Determine the [X, Y] coordinate at the center of the cell enclosing the given text.  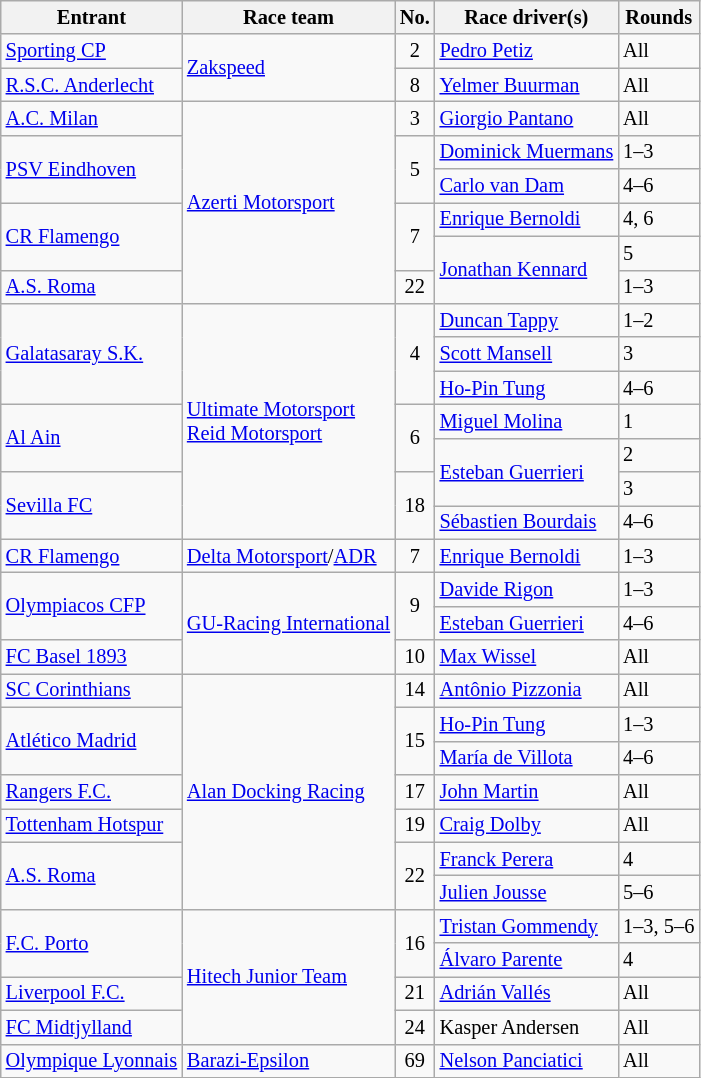
18 [415, 506]
6 [415, 438]
5–6 [658, 892]
4, 6 [658, 219]
15 [415, 740]
Atlético Madrid [92, 740]
Pedro Petiz [527, 51]
17 [415, 791]
No. [415, 17]
1–2 [658, 320]
19 [415, 825]
Rounds [658, 17]
Ultimate Motorsport Reid Motorsport [288, 421]
Alan Docking Racing [288, 791]
Azerti Motorsport [288, 202]
Barazi-Epsilon [288, 1061]
24 [415, 1027]
16 [415, 942]
Delta Motorsport/ADR [288, 556]
Sébastien Bourdais [527, 522]
María de Villota [527, 758]
1–3, 5–6 [658, 926]
Rangers F.C. [92, 791]
Entrant [92, 17]
Sevilla FC [92, 506]
Álvaro Parente [527, 960]
Tristan Gommendy [527, 926]
1 [658, 421]
Tottenham Hotspur [92, 825]
Dominick Muermans [527, 152]
Adrián Vallés [527, 993]
14 [415, 690]
21 [415, 993]
Race driver(s) [527, 17]
Antônio Pizzonia [527, 690]
Miguel Molina [527, 421]
8 [415, 85]
John Martin [527, 791]
Nelson Panciatici [527, 1061]
Scott Mansell [527, 354]
Max Wissel [527, 657]
PSV Eindhoven [92, 168]
SC Corinthians [92, 690]
Race team [288, 17]
Giorgio Pantano [527, 118]
9 [415, 606]
Kasper Andersen [527, 1027]
GU-Racing International [288, 622]
Zakspeed [288, 68]
R.S.C. Anderlecht [92, 85]
69 [415, 1061]
Franck Perera [527, 859]
Jonathan Kennard [527, 270]
Hitech Junior Team [288, 976]
Craig Dolby [527, 825]
Olympiacos CFP [92, 606]
Liverpool F.C. [92, 993]
Davide Rigon [527, 589]
Julien Jousse [527, 892]
Galatasaray S.K. [92, 354]
F.C. Porto [92, 942]
Yelmer Buurman [527, 85]
Olympique Lyonnais [92, 1061]
A.C. Milan [92, 118]
FC Midtjylland [92, 1027]
Carlo van Dam [527, 186]
FC Basel 1893 [92, 657]
10 [415, 657]
Al Ain [92, 438]
Sporting CP [92, 51]
Duncan Tappy [527, 320]
